Output the (X, Y) coordinate of the center of the cell containing the given text.  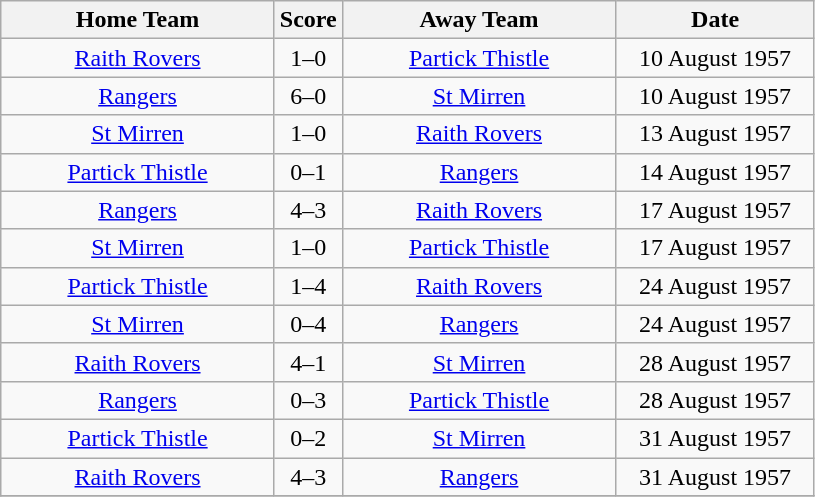
6–0 (308, 96)
1–4 (308, 286)
13 August 1957 (716, 134)
0–3 (308, 400)
Date (716, 20)
4–1 (308, 362)
14 August 1957 (716, 172)
0–4 (308, 324)
Away Team (479, 20)
Home Team (138, 20)
0–2 (308, 438)
Score (308, 20)
0–1 (308, 172)
